Detect which cell encompasses the target text, then output its [X, Y] center coordinate. 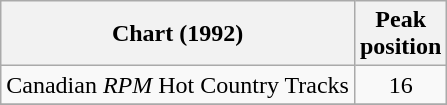
16 [400, 85]
Canadian RPM Hot Country Tracks [178, 85]
Peakposition [400, 34]
Chart (1992) [178, 34]
